Search for the cell housing the specified text and yield its [X, Y] center coordinate. 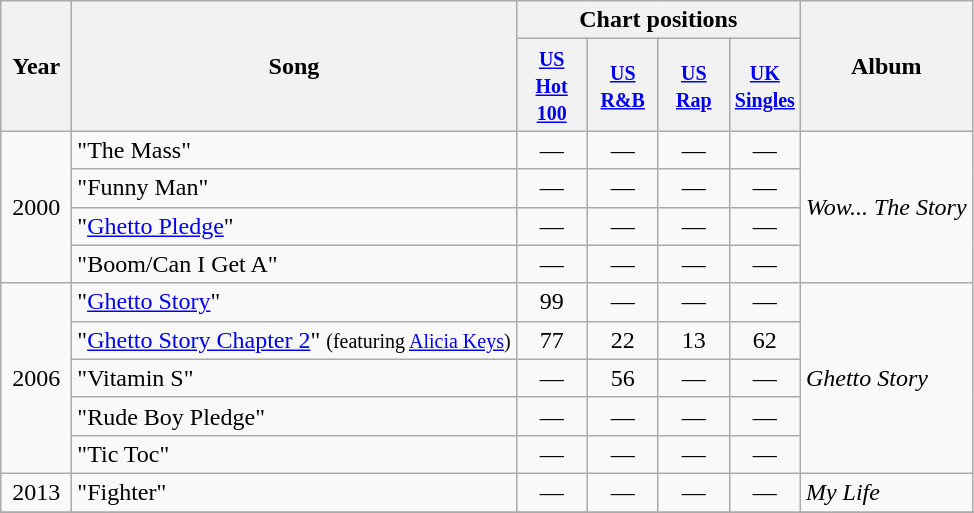
"Rude Boy Pledge" [294, 416]
22 [622, 340]
Ghetto Story [886, 378]
Wow... The Story [886, 207]
"Funny Man" [294, 188]
Album [886, 66]
"The Mass" [294, 150]
77 [552, 340]
Year [36, 66]
US Rap [694, 85]
"Ghetto Story Chapter 2" (featuring Alicia Keys) [294, 340]
"Vitamin S" [294, 378]
UK Singles [764, 85]
2013 [36, 492]
Chart positions [658, 20]
"Fighter" [294, 492]
"Ghetto Story" [294, 302]
US R&B [622, 85]
2006 [36, 378]
56 [622, 378]
2000 [36, 207]
US Hot 100 [552, 85]
13 [694, 340]
"Tic Toc" [294, 454]
99 [552, 302]
"Boom/Can I Get A" [294, 264]
"Ghetto Pledge" [294, 226]
My Life [886, 492]
Song [294, 66]
62 [764, 340]
